Scan for the cell matching the given text and deliver its (x, y) coordinate at center. 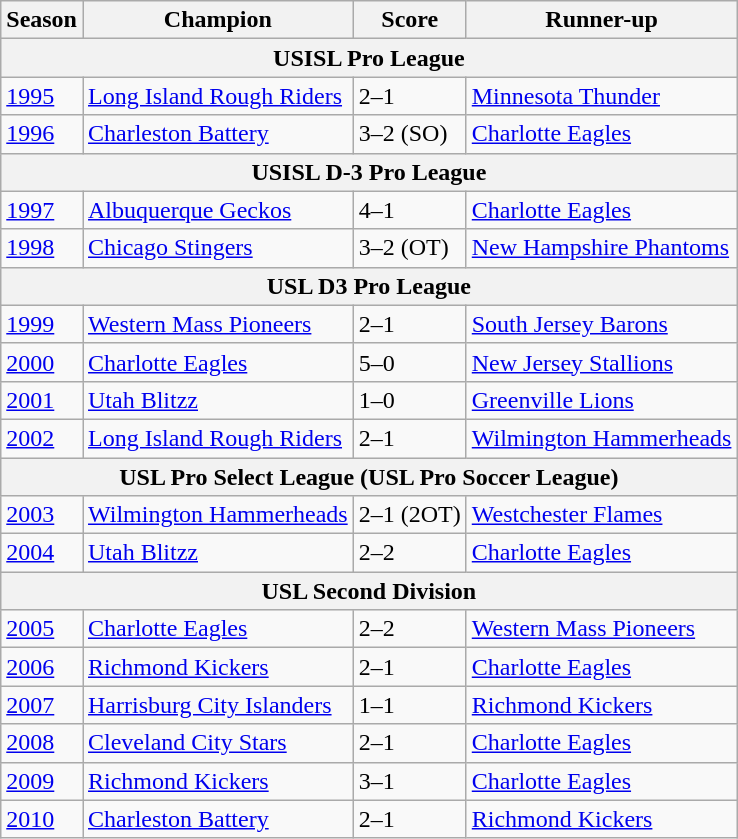
1–0 (410, 400)
Runner-up (602, 20)
4–1 (410, 210)
Cleveland City Stars (218, 743)
USISL Pro League (369, 58)
Harrisburg City Islanders (218, 705)
1997 (42, 210)
2010 (42, 819)
2003 (42, 515)
3–2 (OT) (410, 248)
2002 (42, 438)
3–1 (410, 781)
South Jersey Barons (602, 324)
2–1 (2OT) (410, 515)
Champion (218, 20)
USISL D-3 Pro League (369, 172)
New Hampshire Phantoms (602, 248)
USL Second Division (369, 591)
1996 (42, 134)
Season (42, 20)
2008 (42, 743)
2001 (42, 400)
USL D3 Pro League (369, 286)
5–0 (410, 362)
Score (410, 20)
2005 (42, 629)
2007 (42, 705)
1995 (42, 96)
Chicago Stingers (218, 248)
3–2 (SO) (410, 134)
New Jersey Stallions (602, 362)
2000 (42, 362)
USL Pro Select League (USL Pro Soccer League) (369, 477)
Greenville Lions (602, 400)
1999 (42, 324)
2006 (42, 667)
1998 (42, 248)
Westchester Flames (602, 515)
1–1 (410, 705)
Minnesota Thunder (602, 96)
2009 (42, 781)
Albuquerque Geckos (218, 210)
2004 (42, 553)
